For the text-containing cell, return its midpoint in [x, y] coordinate format. 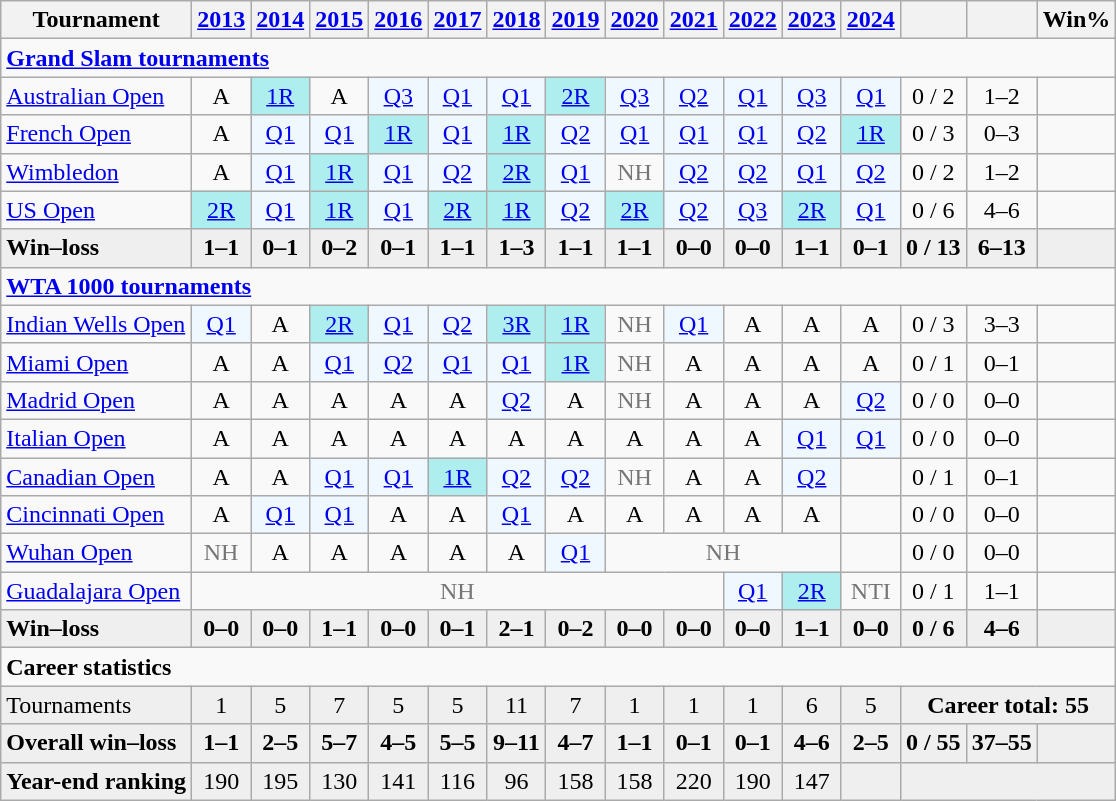
WTA 1000 tournaments [558, 286]
Overall win–loss [96, 743]
Madrid Open [96, 400]
Year-end ranking [96, 781]
2021 [694, 20]
2015 [340, 20]
Italian Open [96, 438]
Tournaments [96, 705]
5–7 [340, 743]
Australian Open [96, 96]
220 [694, 781]
2022 [752, 20]
116 [458, 781]
Miami Open [96, 362]
3R [516, 324]
Grand Slam tournaments [558, 58]
2017 [458, 20]
5–5 [458, 743]
Career statistics [558, 667]
US Open [96, 210]
141 [398, 781]
Win% [1076, 20]
2019 [576, 20]
1–3 [516, 248]
Wuhan Open [96, 553]
96 [516, 781]
2024 [870, 20]
Tournament [96, 20]
French Open [96, 134]
Guadalajara Open [96, 591]
130 [340, 781]
2–1 [516, 629]
2023 [812, 20]
3–3 [1002, 324]
4–5 [398, 743]
Canadian Open [96, 477]
2014 [280, 20]
147 [812, 781]
4–7 [576, 743]
9–11 [516, 743]
6–13 [1002, 248]
Indian Wells Open [96, 324]
Career total: 55 [1008, 705]
NTI [870, 591]
Wimbledon [96, 172]
2020 [634, 20]
2013 [222, 20]
0–3 [1002, 134]
195 [280, 781]
37–55 [1002, 743]
0 / 55 [933, 743]
11 [516, 705]
2018 [516, 20]
0 / 13 [933, 248]
6 [812, 705]
Cincinnati Open [96, 515]
2016 [398, 20]
